Output the [x, y] coordinate of the center of the cell containing the given text.  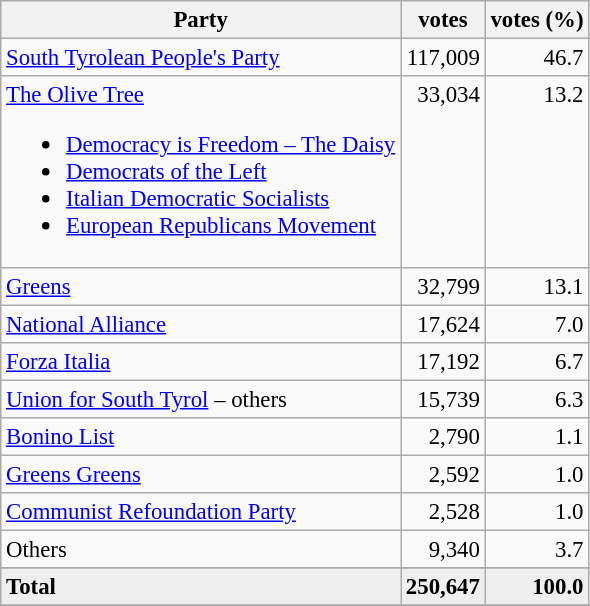
6.7 [537, 361]
250,647 [444, 587]
17,624 [444, 324]
15,739 [444, 399]
National Alliance [201, 324]
1.1 [537, 437]
7.0 [537, 324]
2,592 [444, 474]
13.2 [537, 172]
46.7 [537, 58]
Total [201, 587]
South Tyrolean People's Party [201, 58]
13.1 [537, 286]
32,799 [444, 286]
100.0 [537, 587]
3.7 [537, 549]
Union for South Tyrol – others [201, 399]
Party [201, 20]
117,009 [444, 58]
17,192 [444, 361]
Forza Italia [201, 361]
2,790 [444, 437]
Others [201, 549]
votes (%) [537, 20]
6.3 [537, 399]
Greens Greens [201, 474]
The Olive TreeDemocracy is Freedom – The DaisyDemocrats of the LeftItalian Democratic SocialistsEuropean Republicans Movement [201, 172]
Bonino List [201, 437]
9,340 [444, 549]
33,034 [444, 172]
Greens [201, 286]
2,528 [444, 512]
Communist Refoundation Party [201, 512]
votes [444, 20]
